For the text-containing cell, return its midpoint in (x, y) coordinate format. 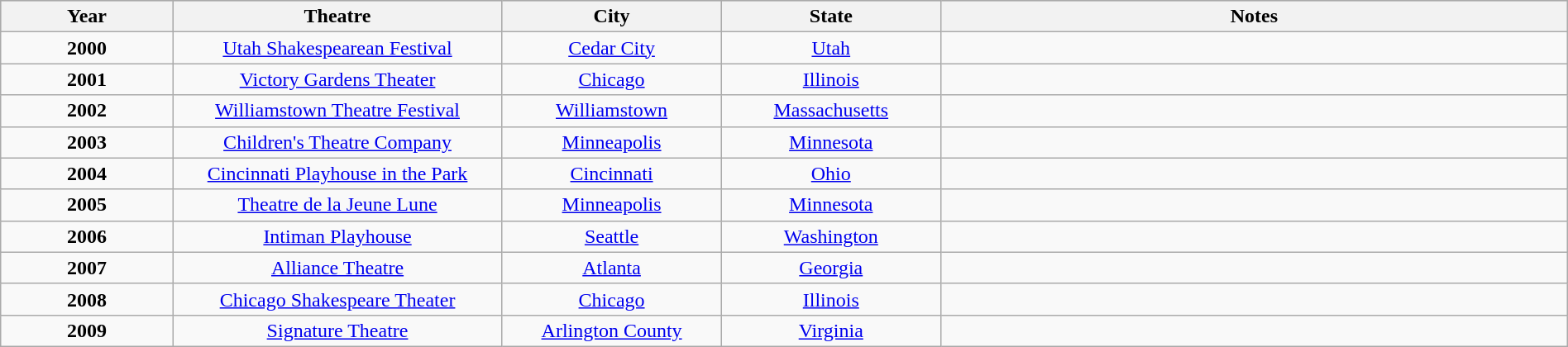
Alliance Theatre (337, 268)
City (612, 17)
2004 (87, 173)
2002 (87, 111)
Seattle (612, 236)
Washington (830, 236)
Virginia (830, 330)
2005 (87, 205)
2001 (87, 79)
Williamstown (612, 111)
2007 (87, 268)
Utah Shakespearean Festival (337, 48)
Notes (1254, 17)
Cincinnati (612, 173)
Theatre de la Jeune Lune (337, 205)
2006 (87, 236)
Williamstown Theatre Festival (337, 111)
Cedar City (612, 48)
2003 (87, 142)
Intiman Playhouse (337, 236)
Atlanta (612, 268)
State (830, 17)
Children's Theatre Company (337, 142)
Georgia (830, 268)
Chicago Shakespeare Theater (337, 299)
Year (87, 17)
Ohio (830, 173)
2009 (87, 330)
Utah (830, 48)
Cincinnati Playhouse in the Park (337, 173)
2008 (87, 299)
Arlington County (612, 330)
Theatre (337, 17)
Signature Theatre (337, 330)
Massachusetts (830, 111)
2000 (87, 48)
Victory Gardens Theater (337, 79)
